For the text-containing cell, return its midpoint in (X, Y) coordinate format. 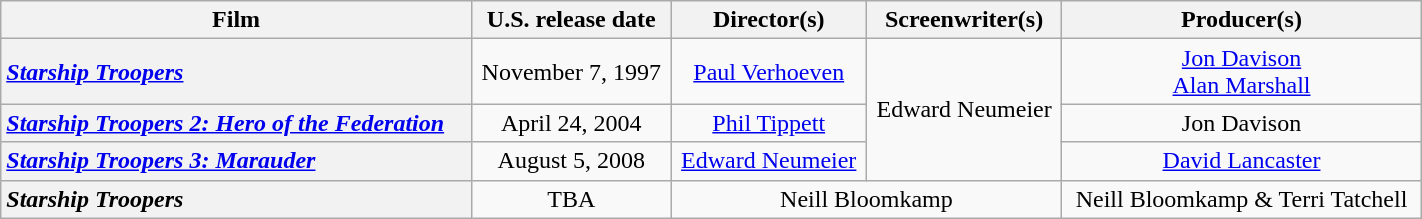
U.S. release date (571, 20)
Neill Bloomkamp (866, 199)
Starship Troopers 3: Marauder (236, 161)
Neill Bloomkamp & Terri Tatchell (1242, 199)
August 5, 2008 (571, 161)
Producer(s) (1242, 20)
Film (236, 20)
Jon Davison (1242, 123)
Director(s) (768, 20)
David Lancaster (1242, 161)
Screenwriter(s) (964, 20)
Phil Tippett (768, 123)
Jon Davison Alan Marshall (1242, 72)
Starship Troopers 2: Hero of the Federation (236, 123)
November 7, 1997 (571, 72)
Paul Verhoeven (768, 72)
April 24, 2004 (571, 123)
TBA (571, 199)
